Capture the cell that displays the provided text and extract its [x, y] central coordinate. 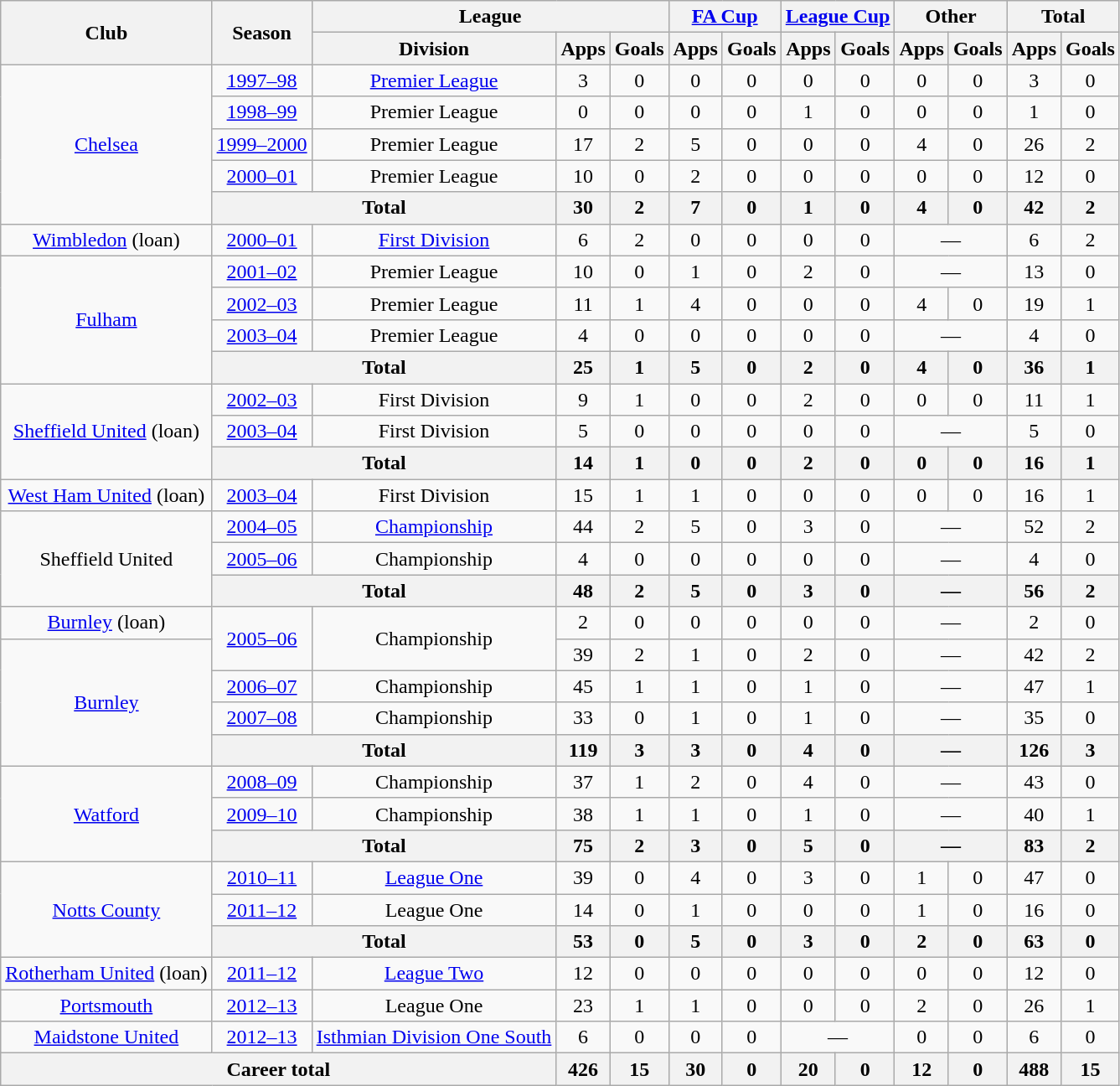
League Cup [838, 17]
9 [583, 400]
2010–11 [261, 877]
53 [583, 942]
48 [583, 591]
Fulham [106, 319]
Career total [278, 1069]
Watford [106, 814]
7 [695, 208]
League Two [434, 974]
Division [434, 49]
20 [808, 1069]
25 [583, 367]
35 [1034, 718]
Portsmouth [106, 1006]
2007–08 [261, 718]
33 [583, 718]
Rotherham United (loan) [106, 974]
2006–07 [261, 686]
League [490, 17]
1998–99 [261, 112]
36 [1034, 367]
2009–10 [261, 814]
40 [1034, 814]
1999–2000 [261, 144]
Sheffield United (loan) [106, 432]
13 [1034, 271]
Maidstone United [106, 1037]
426 [583, 1069]
83 [1034, 846]
Isthmian Division One South [434, 1037]
126 [1034, 750]
2001–02 [261, 271]
56 [1034, 591]
63 [1034, 942]
37 [583, 782]
52 [1034, 527]
44 [583, 527]
45 [583, 686]
Chelsea [106, 144]
17 [583, 144]
Burnley (loan) [106, 623]
119 [583, 750]
488 [1034, 1069]
38 [583, 814]
75 [583, 846]
Notts County [106, 909]
Sheffield United [106, 559]
43 [1034, 782]
2004–05 [261, 527]
2008–09 [261, 782]
19 [1034, 303]
West Ham United (loan) [106, 495]
23 [583, 1006]
Season [261, 33]
Other [951, 17]
Wimbledon (loan) [106, 240]
FA Cup [725, 17]
Club [106, 33]
Burnley [106, 702]
1997–98 [261, 80]
